Capture the cell that displays the provided text and extract its (x, y) central coordinate. 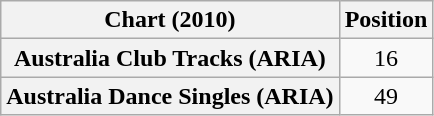
49 (386, 96)
Australia Dance Singles (ARIA) (170, 96)
Chart (2010) (170, 20)
Position (386, 20)
Australia Club Tracks (ARIA) (170, 58)
16 (386, 58)
